Search for the cell housing the specified text and yield its (X, Y) center coordinate. 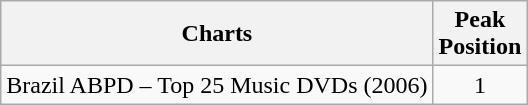
Charts (217, 34)
PeakPosition (480, 34)
1 (480, 85)
Brazil ABPD – Top 25 Music DVDs (2006) (217, 85)
